Detect which cell encompasses the target text, then output its [X, Y] center coordinate. 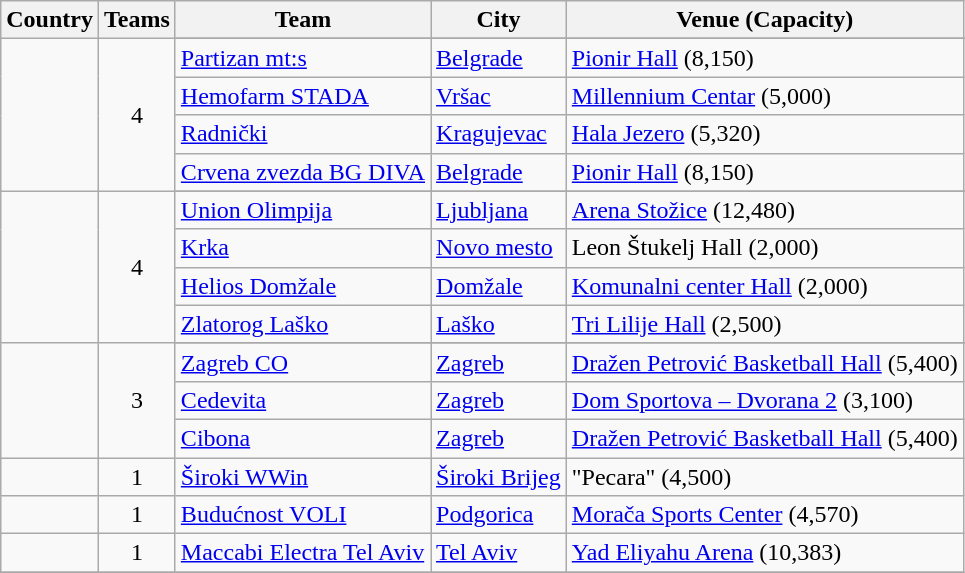
Morača Sports Center (4,570) [764, 515]
Crvena zvezda BG DIVA [302, 172]
Millennium Centar (5,000) [764, 96]
Zagreb CO [302, 362]
Venue (Capacity) [764, 20]
Yad Eliyahu Arena (10,383) [764, 553]
Arena Stožice (12,480) [764, 210]
Cedevita [302, 400]
Ljubljana [499, 210]
Teams [136, 20]
Široki Brijeg [499, 477]
Partizan mt:s [302, 58]
Team [302, 20]
Leon Štukelj Hall (2,000) [764, 248]
Tri Lilije Hall (2,500) [764, 324]
City [499, 20]
Vršac [499, 96]
Union Olimpija [302, 210]
Hala Jezero (5,320) [764, 134]
Tel Aviv [499, 553]
Laško [499, 324]
Zlatorog Laško [302, 324]
Kragujevac [499, 134]
Domžale [499, 286]
Dom Sportova – Dvorana 2 (3,100) [764, 400]
Novo mesto [499, 248]
"Pecara" (4,500) [764, 477]
Radnički [302, 134]
Komunalni center Hall (2,000) [764, 286]
Krka [302, 248]
Cibona [302, 438]
Hemofarm STADA [302, 96]
Budućnost VOLI [302, 515]
Podgorica [499, 515]
3 [136, 400]
Široki WWin [302, 477]
Country [50, 20]
Helios Domžale [302, 286]
Maccabi Electra Tel Aviv [302, 553]
